Scan for the cell matching the given text and deliver its [X, Y] coordinate at center. 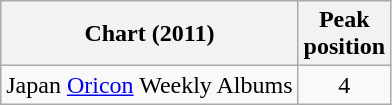
Japan Oricon Weekly Albums [150, 85]
Peakposition [344, 34]
4 [344, 85]
Chart (2011) [150, 34]
